Search for the cell housing the specified text and yield its [X, Y] center coordinate. 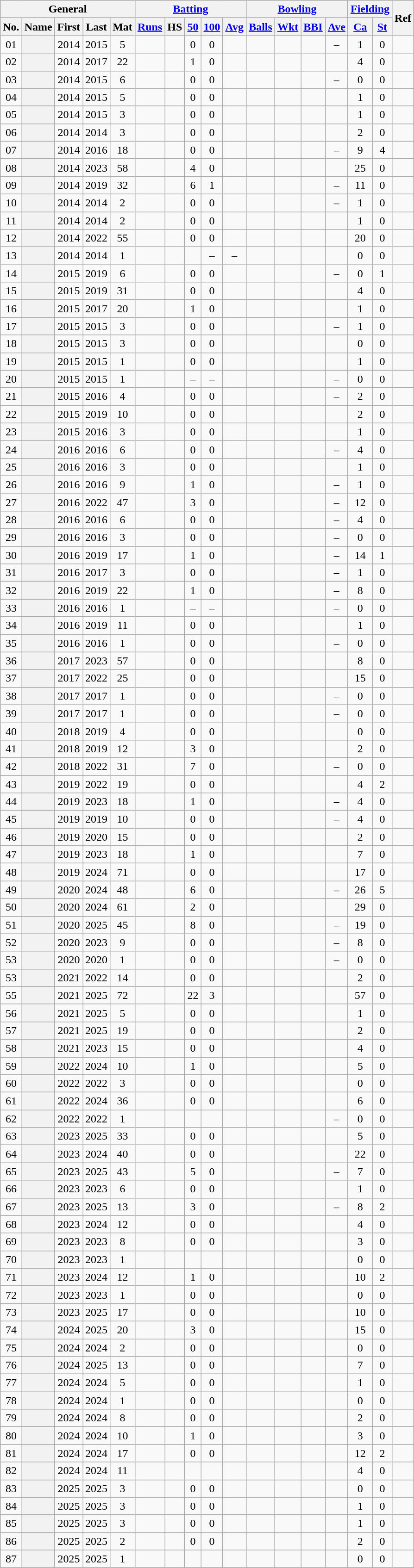
07 [11, 150]
68 [11, 1224]
09 [11, 185]
Ca [360, 27]
23 [11, 432]
86 [11, 1541]
41 [11, 749]
67 [11, 1207]
Runs [150, 27]
28 [11, 520]
64 [11, 1154]
BBI [313, 27]
Bowling [297, 9]
Balls [261, 27]
85 [11, 1524]
83 [11, 1488]
100 [212, 27]
02 [11, 62]
08 [11, 167]
Ave [336, 27]
56 [11, 1013]
Avg [234, 27]
Wkt [288, 27]
59 [11, 1066]
24 [11, 449]
76 [11, 1365]
Fielding [370, 9]
Mat [123, 27]
46 [11, 837]
75 [11, 1348]
65 [11, 1171]
81 [11, 1453]
27 [11, 502]
HS [175, 27]
78 [11, 1401]
74 [11, 1330]
04 [11, 97]
30 [11, 555]
79 [11, 1418]
39 [11, 713]
21 [11, 397]
03 [11, 80]
St [382, 27]
Ref [403, 18]
49 [11, 890]
38 [11, 696]
Batting [190, 9]
84 [11, 1506]
34 [11, 626]
42 [11, 766]
70 [11, 1259]
69 [11, 1242]
87 [11, 1559]
37 [11, 678]
77 [11, 1383]
82 [11, 1471]
63 [11, 1136]
62 [11, 1119]
First [69, 27]
No. [11, 27]
60 [11, 1084]
Last [96, 27]
35 [11, 643]
80 [11, 1436]
General [68, 9]
44 [11, 802]
51 [11, 925]
66 [11, 1189]
16 [11, 309]
Name [38, 27]
52 [11, 942]
06 [11, 132]
73 [11, 1312]
01 [11, 44]
05 [11, 115]
